Scan for the cell matching the given text and deliver its [x, y] coordinate at center. 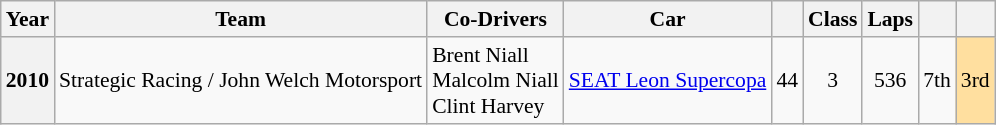
44 [787, 80]
Co-Drivers [496, 19]
Strategic Racing / John Welch Motorsport [240, 80]
Class [832, 19]
Brent Niall Malcolm Niall Clint Harvey [496, 80]
Team [240, 19]
7th [937, 80]
SEAT Leon Supercopa [668, 80]
2010 [28, 80]
Car [668, 19]
3 [832, 80]
Laps [890, 19]
3rd [976, 80]
536 [890, 80]
Year [28, 19]
